Locate the cell with the specified text and output its [x, y] center coordinate. 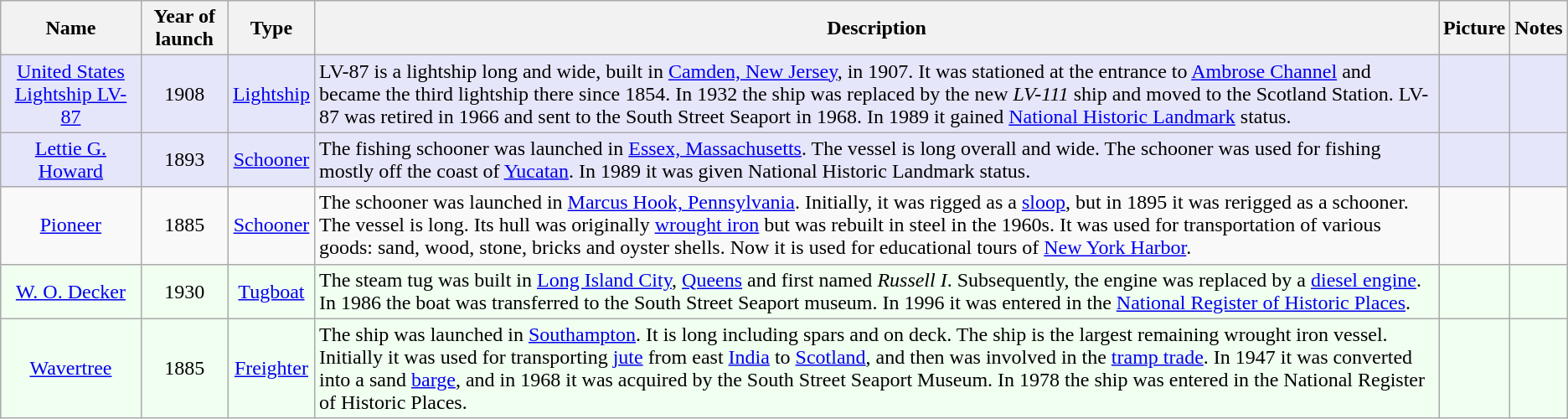
Name [70, 28]
Picture [1474, 28]
Type [271, 28]
Wavertree [70, 369]
W. O. Decker [70, 292]
Pioneer [70, 225]
Notes [1539, 28]
United States Lightship LV-87 [70, 94]
Description [876, 28]
1930 [184, 292]
1908 [184, 94]
1893 [184, 159]
Year of launch [184, 28]
Lightship [271, 94]
Tugboat [271, 292]
Freighter [271, 369]
Lettie G. Howard [70, 159]
